Find where the given text appears and provide that cell's center as (X, Y) coordinate. 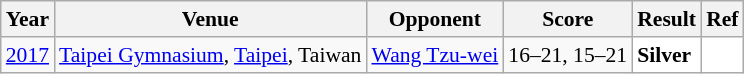
Venue (210, 19)
Opponent (434, 19)
Wang Tzu-wei (434, 55)
Taipei Gymnasium, Taipei, Taiwan (210, 55)
16–21, 15–21 (568, 55)
Result (666, 19)
Silver (666, 55)
Year (28, 19)
Score (568, 19)
2017 (28, 55)
Ref (722, 19)
